Determine the (x, y) coordinate at the center of the cell enclosing the given text.  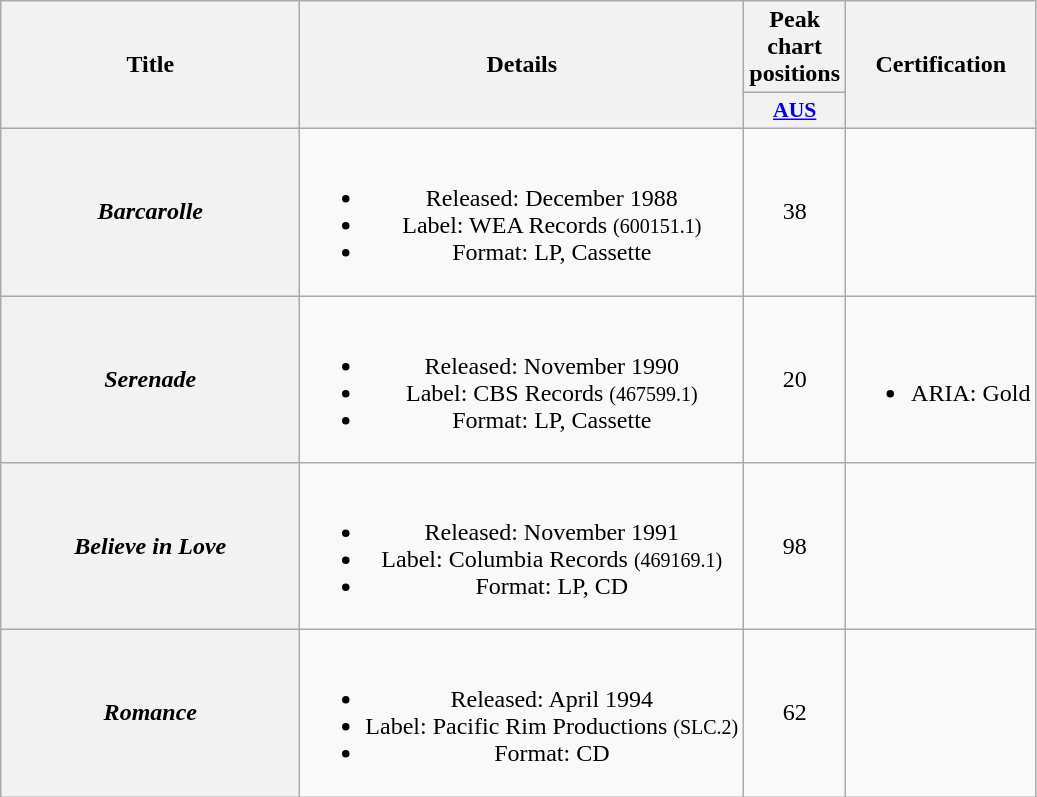
62 (795, 714)
AUS (795, 111)
Barcarolle (150, 212)
Details (522, 65)
Released: November 1990Label: CBS Records (467599.1)Format: LP, Cassette (522, 380)
38 (795, 212)
Romance (150, 714)
ARIA: Gold (941, 380)
Released: April 1994Label: Pacific Rim Productions (SLC.2)Format: CD (522, 714)
20 (795, 380)
Released: November 1991Label: Columbia Records (469169.1)Format: LP, CD (522, 546)
Believe in Love (150, 546)
Released: December 1988Label: WEA Records (600151.1)Format: LP, Cassette (522, 212)
Serenade (150, 380)
98 (795, 546)
Certification (941, 65)
Peak chart positions (795, 47)
Title (150, 65)
